Determine the [x, y] coordinate at the center of the cell enclosing the given text.  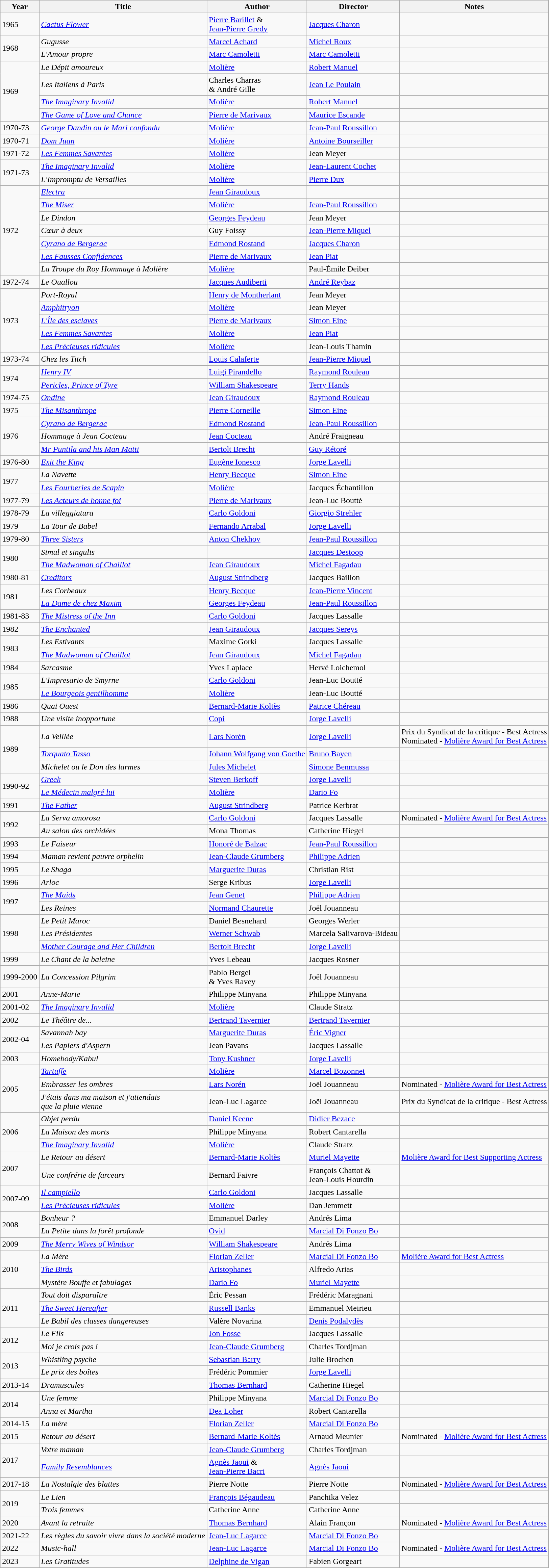
Jean-Laurent Cochet [353, 166]
The Father [123, 805]
Creditors [123, 577]
Le Faiseur [123, 844]
Music-hall [123, 1548]
Daniel Besnehard [257, 921]
1986 [20, 706]
Greek [123, 779]
Jacques Rosner [353, 959]
Au salon des orchidées [123, 831]
2022 [20, 1548]
La Tour de Babel [123, 526]
Delphine de Vigan [257, 1561]
Yves Laplace [257, 668]
Les Fausses Confidences [123, 256]
Jean-Pierre Vincent [353, 591]
Dom Juan [123, 140]
Bruno Bayen [353, 754]
Hervé Loichemol [353, 668]
Henry IV [123, 372]
1970-71 [20, 140]
Alfredo Arias [353, 1270]
1997 [20, 901]
1990-92 [20, 786]
1993 [20, 844]
L'Impromptu de Versailles [123, 179]
La Mère [123, 1257]
Paul-Émile Deiber [353, 269]
Julie Brochen [353, 1359]
2013-14 [20, 1385]
2023 [20, 1561]
1973 [20, 320]
1978-79 [20, 513]
Il campiello [123, 1192]
2007-09 [20, 1199]
Molière Award for Best Supporting Actress [474, 1157]
1985 [20, 687]
Cactus Flower [123, 24]
Les Papiers d'Aspern [123, 1046]
Title [123, 7]
Fernando Arrabal [257, 526]
L'Amour propre [123, 54]
Steven Berkoff [257, 779]
Frédéric Maragnani [353, 1295]
Le Babil des classes dangereuses [123, 1321]
Charles Charras & André Gille [257, 84]
Terry Hands [353, 385]
Dramuscules [123, 1385]
Bernard Faivre [257, 1175]
1968 [20, 48]
Mr Puntila and his Man Matti [123, 449]
Mona Thomas [257, 831]
Electra [123, 192]
Valère Novarina [257, 1321]
1992 [20, 825]
Georges Werler [353, 921]
La Dame de chez Maxim [123, 603]
Fabien Gorgeart [353, 1561]
2014 [20, 1404]
Sebastian Barry [257, 1359]
Henry de Montherlant [257, 295]
Gugusse [123, 42]
2019 [20, 1504]
Les règles du savoir vivre dans la société moderne [123, 1536]
Tony Kushner [257, 1059]
1995 [20, 869]
Jacques Destoop [353, 552]
Avant la retraite [123, 1523]
1972 [20, 231]
Anne-Marie [123, 994]
Prix du Syndicat de la critique - Best Actress [474, 1101]
Éric Pessan [257, 1295]
1981-83 [20, 616]
Michelet ou le Don des larmes [123, 766]
1973-74 [20, 359]
Moi je crois pas ! [123, 1347]
Le Ouallou [123, 282]
2015 [20, 1436]
Yves Lebeau [257, 959]
La Veillée [123, 736]
Amphitryon [123, 308]
1984 [20, 668]
Christian Rist [353, 869]
Pericles, Prince of Tyre [123, 385]
Tout doit disparaître [123, 1295]
Maxime Gorki [257, 642]
Dea Loher [257, 1411]
Retour au désert [123, 1436]
L'Impresario de Smyrne [123, 680]
Le Fils [123, 1334]
Bonheur ? [123, 1218]
Jean-Louis Thamin [353, 346]
Cœur à deux [123, 231]
Pierre Barillet & Jean-Pierre Gredy [257, 24]
1976 [20, 436]
Marcel Achard [257, 42]
Le prix des boîtes [123, 1372]
Director [353, 7]
2002 [20, 1020]
2017-18 [20, 1484]
Guy Foissy [257, 231]
La Troupe du Roy Hommage à Molière [123, 269]
Guy Rétoré [353, 449]
Jacques Échantillon [353, 488]
2002-04 [20, 1039]
La Navette [123, 475]
Denis Podalydès [353, 1321]
Maman revient pauvre orphelin [123, 857]
The Miser [123, 205]
Jules Michelet [257, 766]
1965 [20, 24]
Marcela Salivarova-Bideau [353, 934]
Honoré de Balzac [257, 844]
Chez les Titch [123, 359]
Le Bourgeois gentilhomme [123, 693]
Mother Courage and Her Children [123, 946]
Port-Royal [123, 295]
George Dandin ou le Mari confondu [123, 128]
Savannah bay [123, 1033]
2014-15 [20, 1423]
André Fraigneau [353, 436]
La Nostalgie des blattes [123, 1484]
Simone Benmussa [353, 766]
Patrice Kerbrat [353, 805]
Patrice Chéreau [353, 706]
Luigi Pirandello [257, 372]
La villeggiatura [123, 513]
Jacques Sereys [353, 629]
1971-73 [20, 173]
2001-02 [20, 1007]
1971-72 [20, 153]
2021-22 [20, 1536]
La Serva amorosa [123, 818]
2007 [20, 1168]
André Reybaz [353, 282]
Ondine [123, 398]
1999 [20, 959]
Didier Bezace [353, 1119]
The Misanthrope [123, 411]
Emmanuel Darley [257, 1218]
1977 [20, 481]
Le Shaga [123, 869]
The Game of Love and Chance [123, 115]
Daniel Keene [257, 1119]
Author [257, 7]
Le Dépit amoureux [123, 67]
Les Gratitudes [123, 1561]
1982 [20, 629]
Panchika Velez [353, 1497]
Les Corbeaux [123, 591]
Three Sisters [123, 539]
1969 [20, 91]
Les Reines [123, 908]
Jon Fosse [257, 1334]
Jean Cocteau [257, 436]
1989 [20, 749]
Le Lien [123, 1497]
The Enchanted [123, 629]
1980-81 [20, 577]
1988 [20, 719]
Les Estivants [123, 642]
Une confrérie de farceurs [123, 1175]
Une femme [123, 1398]
J'étais dans ma maison et j'attendais que la pluie vienne [123, 1101]
1977-79 [20, 500]
Louis Calaferte [257, 359]
La mère [123, 1423]
Pablo Bergel & Yves Ravey [257, 976]
The Maids [123, 895]
Johann Wolfgang von Goethe [257, 754]
Year [20, 7]
The Birds [123, 1270]
2020 [20, 1523]
Les Italiens à Paris [123, 84]
Les Fourberies de Scapin [123, 488]
The Merry Wives of Windsor [123, 1244]
Agnès Jaoui & Jean-Pierre Bacri [257, 1467]
Hommage à Jean Cocteau [123, 436]
Exit the King [123, 462]
1981 [20, 597]
Normand Chaurette [257, 908]
Le Dindon [123, 218]
2013 [20, 1366]
Les Acteurs de bonne foi [123, 500]
1974 [20, 378]
Arnaud Meunier [353, 1436]
Tartuffe [123, 1071]
Embrasser les ombres [123, 1084]
Le Petit Maroc [123, 921]
2001 [20, 994]
Eugène Ionesco [257, 462]
1994 [20, 857]
Éric Vigner [353, 1033]
Michel Roux [353, 42]
Aristophanes [257, 1270]
Arloc [123, 882]
2009 [20, 1244]
Sarcasme [123, 668]
Marcel Bozonnet [353, 1071]
Le Médecin malgré lui [123, 792]
Jean Pavans [257, 1046]
Anton Chekhov [257, 539]
Dan Jemmett [353, 1205]
Emmanuel Meirieu [353, 1308]
Le Théâtre de... [123, 1020]
Trois femmes [123, 1510]
Objet perdu [123, 1119]
Jean Le Poulain [353, 84]
1983 [20, 648]
L'Île des esclaves [123, 320]
La Petite dans la forêt profonde [123, 1231]
Jacques Audiberti [257, 282]
Giorgio Strehler [353, 513]
Prix du Syndicat de la critique - Best ActressNominated - Molière Award for Best Actress [474, 736]
Anna et Martha [123, 1411]
Agnès Jaoui [353, 1467]
Serge Kribus [257, 882]
Le Retour au désert [123, 1157]
1979 [20, 526]
1970-73 [20, 128]
Pierre Corneille [257, 411]
Alain Françon [353, 1523]
2006 [20, 1132]
1974-75 [20, 398]
1976-80 [20, 462]
2017 [20, 1461]
2008 [20, 1224]
2011 [20, 1308]
Werner Schwab [257, 934]
Votre maman [123, 1449]
1975 [20, 411]
2012 [20, 1340]
2005 [20, 1089]
Whistling psyche [123, 1359]
La Maison des morts [123, 1132]
Copi [257, 719]
Pierre Dux [353, 179]
1980 [20, 558]
Molière Award for Best Actress [474, 1257]
Les Présidentes [123, 934]
1996 [20, 882]
1999-2000 [20, 976]
1972-74 [20, 282]
Mystère Bouffe et fabulages [123, 1282]
The Mistress of the Inn [123, 616]
2003 [20, 1059]
Simul et singulis [123, 552]
Quai Ouest [123, 706]
1991 [20, 805]
François Chattot & Jean-Louis Hourdin [353, 1175]
2010 [20, 1270]
Frédéric Pommier [257, 1372]
François Bégaudeau [257, 1497]
Le Chant de la baleine [123, 959]
Antoine Bourseiller [353, 140]
Family Resemblances [123, 1467]
Jean Genet [257, 895]
La Concession Pilgrim [123, 976]
The Sweet Hereafter [123, 1308]
1998 [20, 934]
Russell Banks [257, 1308]
1979-80 [20, 539]
Notes [474, 7]
Une visite inopportune [123, 719]
Ovid [257, 1231]
Maurice Escande [353, 115]
Torquato Tasso [123, 754]
Jacques Baillon [353, 577]
Homebody/Kabul [123, 1059]
